Return [X, Y] of the center of cell containing provided text 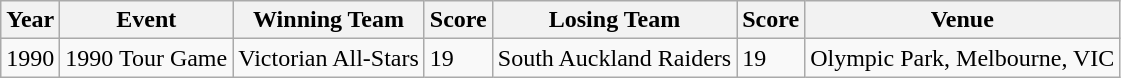
Losing Team [614, 20]
Venue [962, 20]
Winning Team [329, 20]
Event [146, 20]
Victorian All-Stars [329, 58]
1990 Tour Game [146, 58]
1990 [30, 58]
Olympic Park, Melbourne, VIC [962, 58]
South Auckland Raiders [614, 58]
Year [30, 20]
